Provide the (x, y) coordinate of the cell's center where the given text is located.  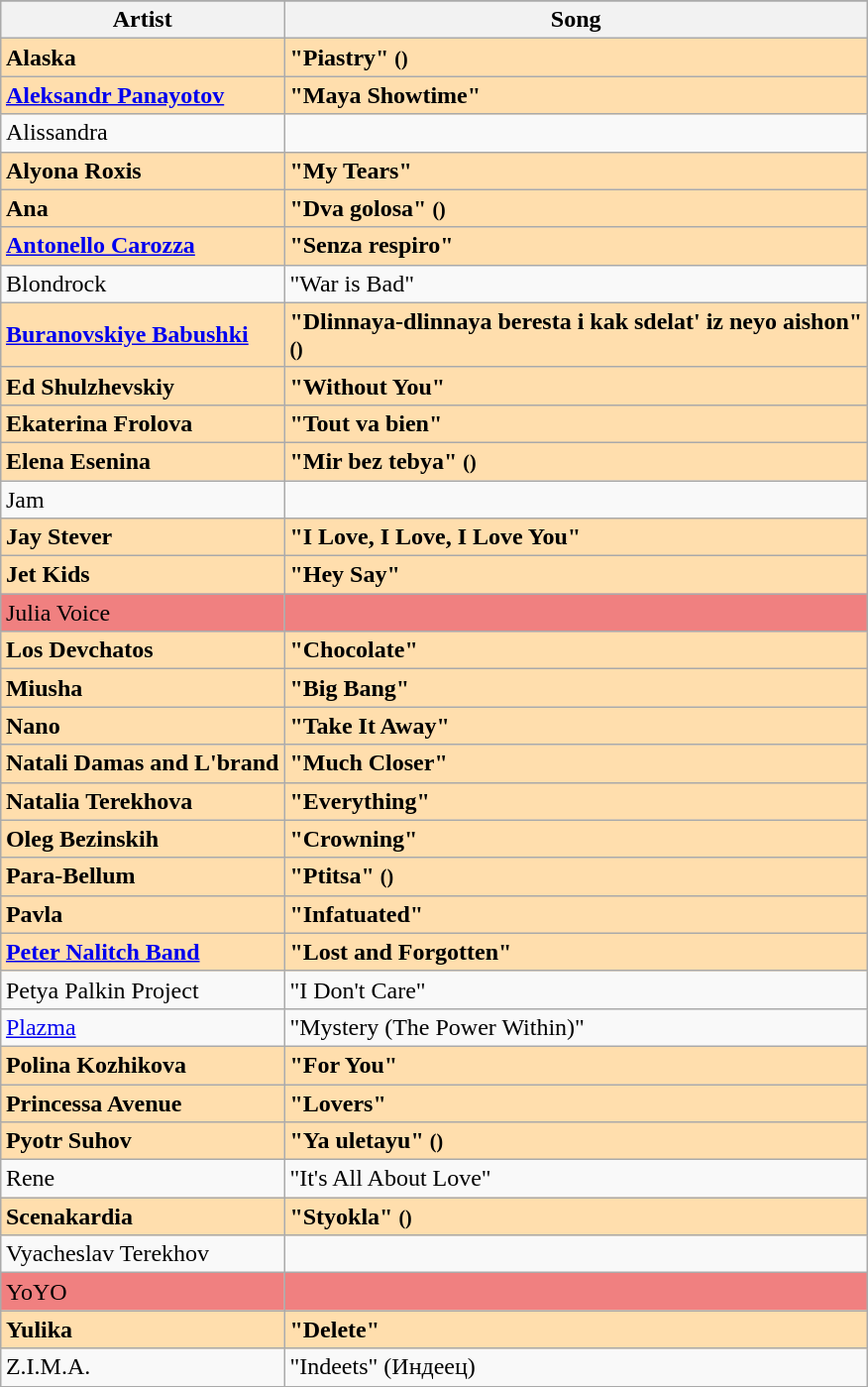
Vyacheslav Terekhov (142, 1254)
Los Devchatos (142, 650)
"Ya uletayu" () (577, 1141)
Para-Bellum (142, 876)
Plazma (142, 1027)
"Crowning" (577, 839)
Princessa Avenue (142, 1103)
Ana (142, 208)
"Infatuated" (577, 914)
"Lost and Forgotten" (577, 952)
Elena Esenina (142, 461)
"My Tears" (577, 171)
"I Love, I Love, I Love You" (577, 537)
"Everything" (577, 801)
Scenakardia (142, 1216)
"Take It Away" (577, 726)
"Mir bez tebya" () (577, 461)
"War is Bad" (577, 284)
Natali Damas and L'brand (142, 763)
Rene (142, 1179)
Alyona Roxis (142, 171)
Aleksandr Panayotov (142, 95)
Pavla (142, 914)
"Chocolate" (577, 650)
Ed Shulzhevskiy (142, 386)
"Lovers" (577, 1103)
Jet Kids (142, 575)
"Ptitsa" () (577, 876)
Oleg Bezinskih (142, 839)
Jay Stever (142, 537)
Alaska (142, 58)
"Dva golosa" () (577, 208)
Z.I.M.A. (142, 1367)
Petya Palkin Project (142, 989)
"Dlinnaya-dlinnaya beresta i kak sdelat' iz neyo aishon"() (577, 335)
Peter Nalitch Band (142, 952)
"Big Bang" (577, 688)
"Mystery (The Power Within)" (577, 1027)
Polina Kozhikova (142, 1065)
"Senza respiro" (577, 246)
"Much Closer" (577, 763)
"Without You" (577, 386)
Artist (142, 20)
"Maya Showtime" (577, 95)
Jam (142, 499)
"I Don't Care" (577, 989)
Alissandra (142, 133)
"Delete" (577, 1329)
Antonello Carozza (142, 246)
"Styokla" () (577, 1216)
"Tout va bien" (577, 423)
"Indeets" (Индеец) (577, 1367)
YoYO (142, 1292)
Buranovskiye Babushki (142, 335)
Nano (142, 726)
Miusha (142, 688)
Ekaterina Frolova (142, 423)
Blondrock (142, 284)
Julia Voice (142, 613)
Song (577, 20)
Yulika (142, 1329)
"Hey Say" (577, 575)
"It's All About Love" (577, 1179)
Natalia Terekhova (142, 801)
"For You" (577, 1065)
Pyotr Suhov (142, 1141)
"Piastry" () (577, 58)
